From the cell containing the given text, extract its center point as (x, y) coordinate. 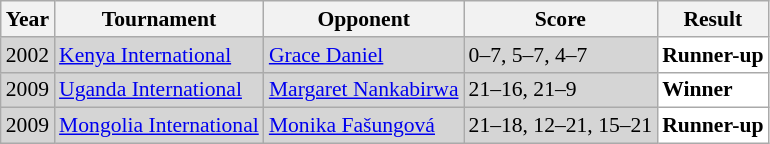
Tournament (159, 19)
Uganda International (159, 90)
Year (28, 19)
Kenya International (159, 55)
Grace Daniel (364, 55)
2002 (28, 55)
Margaret Nankabirwa (364, 90)
Mongolia International (159, 126)
Score (561, 19)
Result (712, 19)
21–16, 21–9 (561, 90)
Winner (712, 90)
21–18, 12–21, 15–21 (561, 126)
Monika Fašungová (364, 126)
0–7, 5–7, 4–7 (561, 55)
Opponent (364, 19)
